Pinpoint the cell where the given text exists, returning its (X, Y) midpoint coordinate. 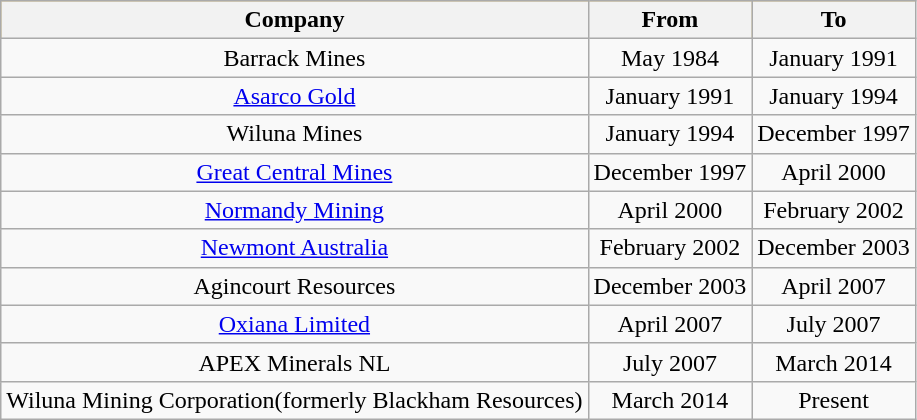
To (834, 20)
Normandy Mining (294, 210)
Present (834, 400)
Great Central Mines (294, 172)
APEX Minerals NL (294, 362)
May 1984 (670, 58)
Asarco Gold (294, 96)
Company (294, 20)
From (670, 20)
Barrack Mines (294, 58)
Wiluna Mining Corporation(formerly Blackham Resources) (294, 400)
Wiluna Mines (294, 134)
Oxiana Limited (294, 324)
Agincourt Resources (294, 286)
Newmont Australia (294, 248)
